Search for the cell housing the specified text and yield its (x, y) center coordinate. 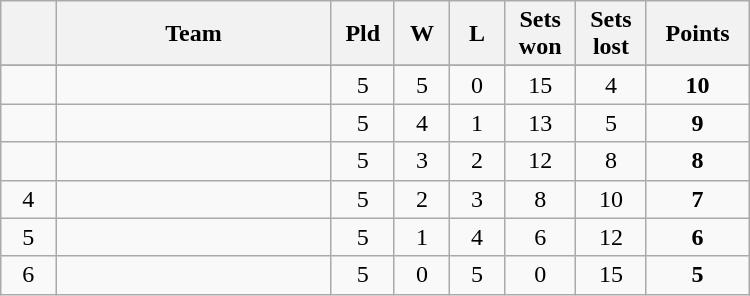
13 (540, 123)
Sets lost (611, 34)
W (422, 34)
7 (698, 199)
Pld (362, 34)
L (476, 34)
Team (194, 34)
9 (698, 123)
Sets won (540, 34)
Points (698, 34)
